From the cell containing the given text, extract its center point as (X, Y) coordinate. 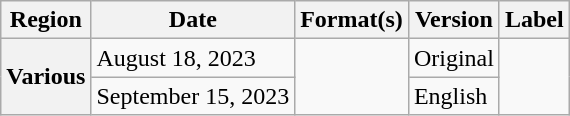
Label (534, 20)
August 18, 2023 (193, 58)
Format(s) (352, 20)
Region (46, 20)
Original (454, 58)
September 15, 2023 (193, 96)
English (454, 96)
Version (454, 20)
Date (193, 20)
Various (46, 77)
